Scan for the cell matching the given text and deliver its [x, y] coordinate at center. 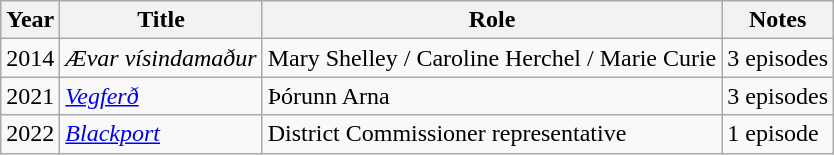
2022 [30, 134]
Year [30, 20]
2021 [30, 96]
Title [161, 20]
Vegferð [161, 96]
2014 [30, 58]
District Commissioner representative [492, 134]
Notes [778, 20]
Mary Shelley / Caroline Herchel / Marie Curie [492, 58]
1 episode [778, 134]
Blackport [161, 134]
Þórunn Arna [492, 96]
Ævar vísindamaður [161, 58]
Role [492, 20]
